Capture the cell that displays the provided text and extract its [x, y] central coordinate. 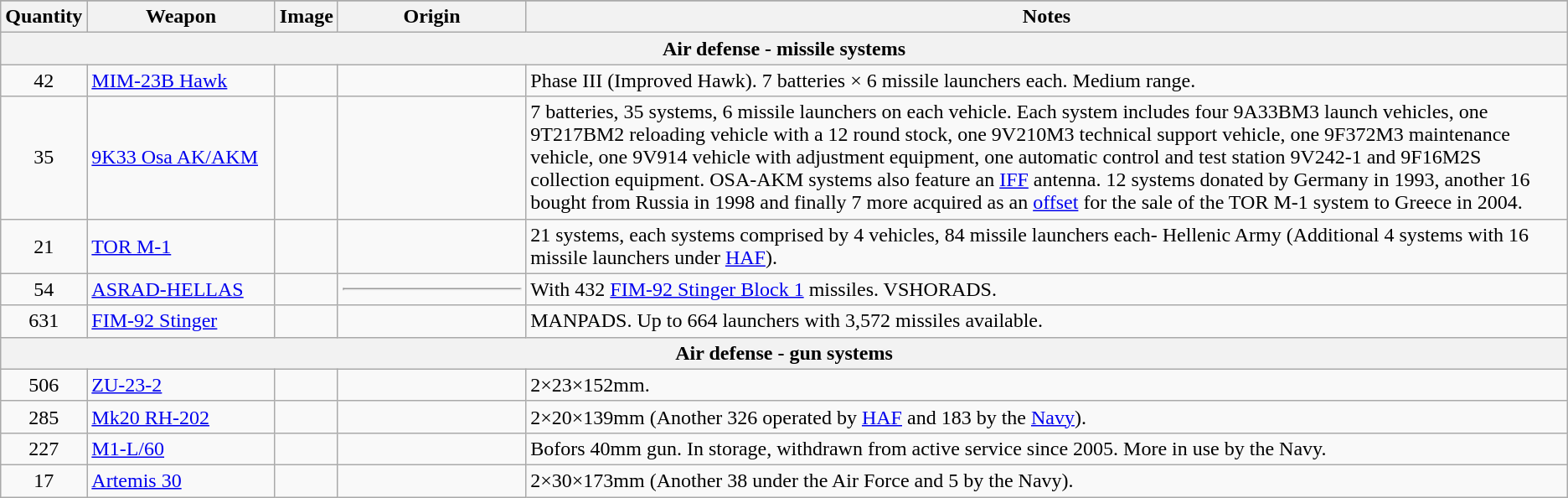
631 [44, 321]
Air defense - gun systems [784, 353]
ZU-23-2 [181, 385]
Bofors 40mm gun. In storage, withdrawn from active service since 2005. More in use by the Navy. [1047, 449]
2×30×173mm (Another 38 under the Air Force and 5 by the Navy). [1047, 480]
TOR M-1 [181, 246]
Image [307, 17]
Origin [431, 17]
506 [44, 385]
Weapon [181, 17]
Mk20 RH-202 [181, 417]
42 [44, 80]
Air defense - missile systems [784, 49]
MANPADS. Up to 664 launchers with 3,572 missiles available. [1047, 321]
With 432 FIM-92 Stinger Block 1 missiles. VSHORADS. [1047, 289]
285 [44, 417]
227 [44, 449]
54 [44, 289]
2×23×152mm. [1047, 385]
MIM-23B Hawk [181, 80]
Notes [1047, 17]
17 [44, 480]
9K33 Osa AK/AKM [181, 158]
ASRAD-HELLAS [181, 289]
2×20×139mm (Another 326 operated by HAF and 183 by the Navy). [1047, 417]
21 [44, 246]
M1-L/60 [181, 449]
FIM-92 Stinger [181, 321]
35 [44, 158]
Phase III (Improved Hawk). 7 batteries × 6 missile launchers each. Medium range. [1047, 80]
Artemis 30 [181, 480]
Quantity [44, 17]
